Identify which cell holds the provided text, then report its [X, Y] central coordinate. 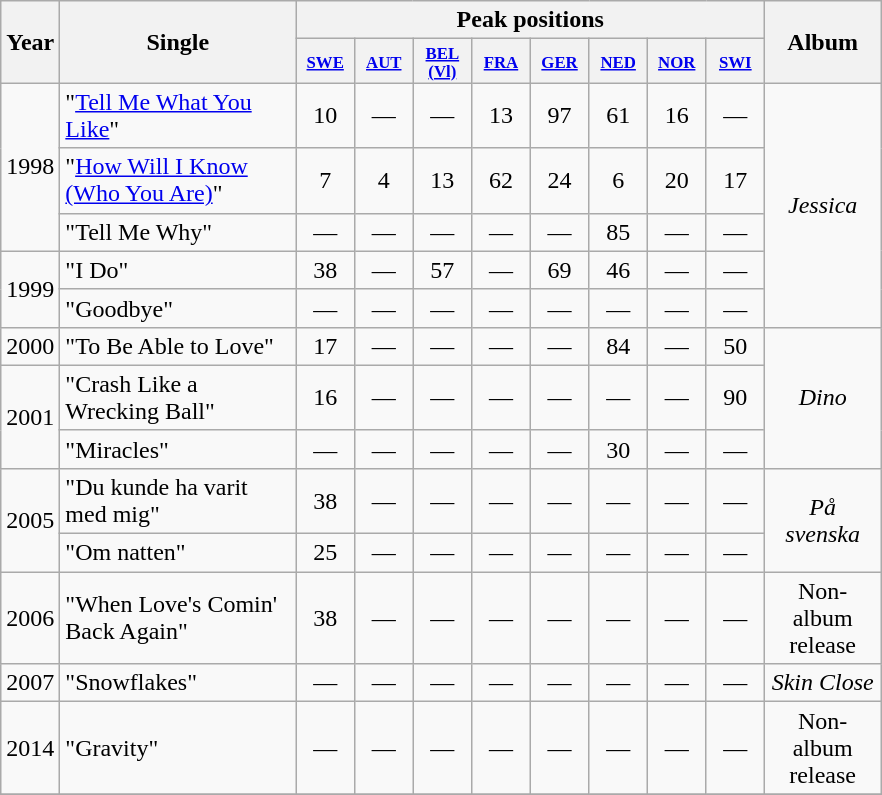
30 [618, 449]
"Tell Me Why" [178, 232]
2007 [30, 683]
Jessica [823, 205]
"Miracles" [178, 449]
2006 [30, 618]
"Du kunde ha varit med mig" [178, 502]
97 [560, 116]
FRA [502, 61]
6 [618, 180]
61 [618, 116]
25 [326, 553]
7 [326, 180]
På svenska [823, 520]
2000 [30, 346]
"Snowflakes" [178, 683]
84 [618, 346]
GER [560, 61]
NED [618, 61]
10 [326, 116]
"Gravity" [178, 748]
24 [560, 180]
1998 [30, 167]
46 [618, 270]
"Om natten" [178, 553]
90 [736, 398]
"To Be Able to Love" [178, 346]
57 [442, 270]
Year [30, 42]
69 [560, 270]
Dino [823, 398]
2001 [30, 416]
BEL (Vl) [442, 61]
SWE [326, 61]
"I Do" [178, 270]
Skin Close [823, 683]
Peak positions [530, 20]
Single [178, 42]
SWI [736, 61]
"How Will I Know (Who You Are)" [178, 180]
AUT [384, 61]
2014 [30, 748]
"When Love's Comin' Back Again" [178, 618]
"Tell Me What You Like" [178, 116]
Album [823, 42]
"Crash Like a Wrecking Ball" [178, 398]
20 [676, 180]
"Goodbye" [178, 308]
2005 [30, 520]
85 [618, 232]
1999 [30, 289]
62 [502, 180]
4 [384, 180]
NOR [676, 61]
50 [736, 346]
